Pinpoint the cell where the given text exists, returning its [x, y] midpoint coordinate. 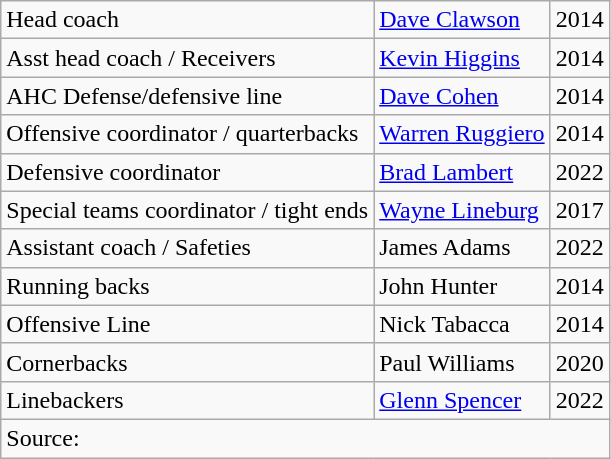
Brad Lambert [462, 172]
Defensive coordinator [188, 172]
James Adams [462, 248]
Glenn Spencer [462, 400]
Special teams coordinator / tight ends [188, 210]
Asst head coach / Receivers [188, 58]
Cornerbacks [188, 362]
Paul Williams [462, 362]
Running backs [188, 286]
Wayne Lineburg [462, 210]
Kevin Higgins [462, 58]
AHC Defense/defensive line [188, 96]
Dave Clawson [462, 20]
Nick Tabacca [462, 324]
Dave Cohen [462, 96]
Source: [305, 438]
Head coach [188, 20]
Linebackers [188, 400]
Warren Ruggiero [462, 134]
John Hunter [462, 286]
2017 [580, 210]
2020 [580, 362]
Offensive coordinator / quarterbacks [188, 134]
Assistant coach / Safeties [188, 248]
Offensive Line [188, 324]
